Output the (x, y) coordinate of the center of the cell containing the given text.  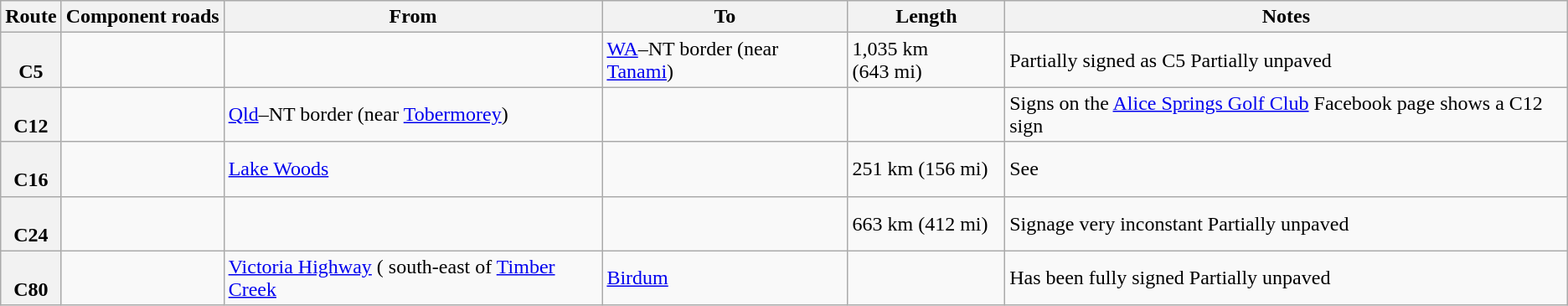
Partially signed as C5 Partially unpaved (1287, 60)
C24 (31, 223)
Length (926, 17)
Lake Woods (413, 169)
1,035 km (643 mi) (926, 60)
Has been fully signed Partially unpaved (1287, 278)
C12 (31, 114)
Birdum (725, 278)
See (1287, 169)
From (413, 17)
663 km (412 mi) (926, 223)
C5 (31, 60)
Signs on the Alice Springs Golf Club Facebook page shows a C12 sign (1287, 114)
WA–NT border (near Tanami) (725, 60)
Signage very inconstant Partially unpaved (1287, 223)
Qld–NT border (near Tobermorey) (413, 114)
Victoria Highway ( south-east of Timber Creek (413, 278)
C16 (31, 169)
To (725, 17)
Component roads (142, 17)
Notes (1287, 17)
251 km (156 mi) (926, 169)
C80 (31, 278)
Route (31, 17)
